Return (X, Y) of the center of cell containing provided text 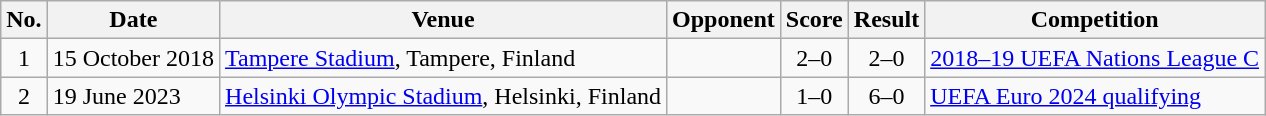
Venue (444, 20)
19 June 2023 (133, 96)
2018–19 UEFA Nations League C (1095, 58)
1 (24, 58)
Tampere Stadium, Tampere, Finland (444, 58)
UEFA Euro 2024 qualifying (1095, 96)
Opponent (724, 20)
2 (24, 96)
15 October 2018 (133, 58)
Competition (1095, 20)
Score (814, 20)
Date (133, 20)
1–0 (814, 96)
No. (24, 20)
6–0 (886, 96)
Result (886, 20)
Helsinki Olympic Stadium, Helsinki, Finland (444, 96)
